From the cell containing the given text, extract its center point as [x, y] coordinate. 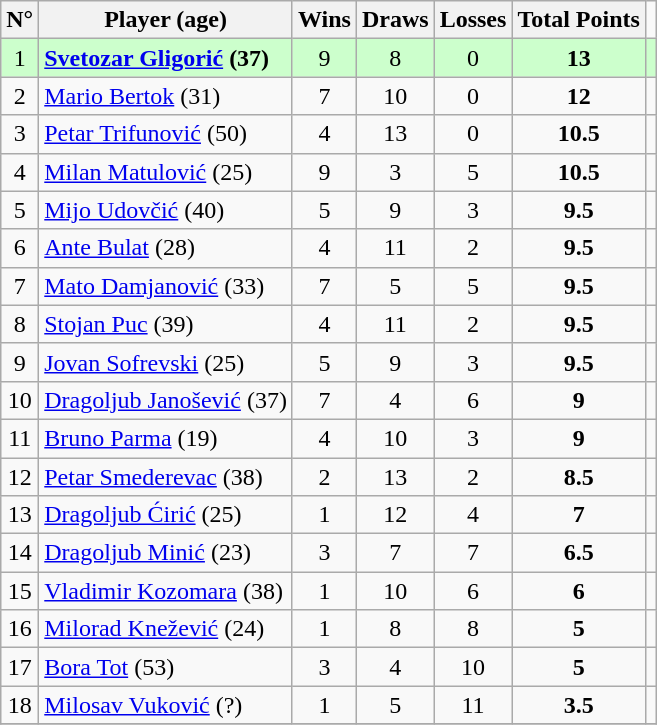
N° [20, 20]
Milosav Vuković (?) [166, 705]
Vladimir Kozomara (38) [166, 591]
14 [20, 553]
Dragoljub Janošević (37) [166, 400]
Draws [395, 20]
Dragoljub Ćirić (25) [166, 515]
Jovan Sofrevski (25) [166, 362]
8.5 [579, 477]
Petar Trifunović (50) [166, 134]
Milan Matulović (25) [166, 172]
Bora Tot (53) [166, 667]
Stojan Puc (39) [166, 324]
Ante Bulat (28) [166, 248]
Mijo Udovčić (40) [166, 210]
Svetozar Gligorić (37) [166, 58]
6.5 [579, 553]
Wins [324, 20]
Petar Smederevac (38) [166, 477]
Losses [473, 20]
Dragoljub Minić (23) [166, 553]
Mario Bertok (31) [166, 96]
Bruno Parma (19) [166, 438]
15 [20, 591]
16 [20, 629]
Player (age) [166, 20]
18 [20, 705]
Total Points [579, 20]
17 [20, 667]
Mato Damjanović (33) [166, 286]
Milorad Knežević (24) [166, 629]
3.5 [579, 705]
